Pinpoint the cell where the given text exists, returning its (X, Y) midpoint coordinate. 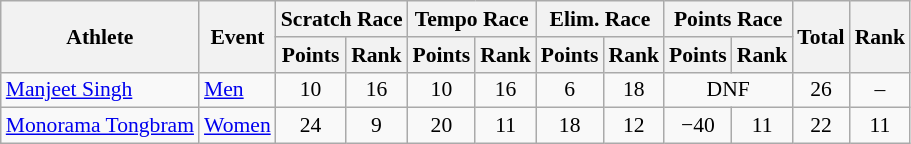
Athlete (100, 36)
Points Race (728, 19)
Manjeet Singh (100, 90)
9 (376, 126)
DNF (728, 90)
12 (634, 126)
Women (238, 126)
20 (442, 126)
26 (820, 90)
6 (570, 90)
Elim. Race (600, 19)
Total (820, 36)
– (880, 90)
Event (238, 36)
−40 (698, 126)
24 (311, 126)
Monorama Tongbram (100, 126)
Scratch Race (342, 19)
Tempo Race (472, 19)
22 (820, 126)
Men (238, 90)
